For the text-containing cell, return its midpoint in [X, Y] coordinate format. 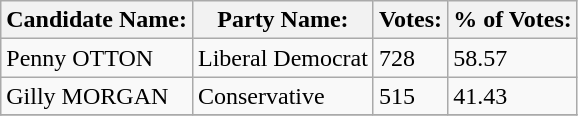
515 [410, 96]
41.43 [513, 96]
Votes: [410, 20]
Party Name: [282, 20]
Liberal Democrat [282, 58]
Gilly MORGAN [97, 96]
58.57 [513, 58]
Candidate Name: [97, 20]
Conservative [282, 96]
% of Votes: [513, 20]
Penny OTTON [97, 58]
728 [410, 58]
